Search for the cell housing the specified text and yield its [X, Y] center coordinate. 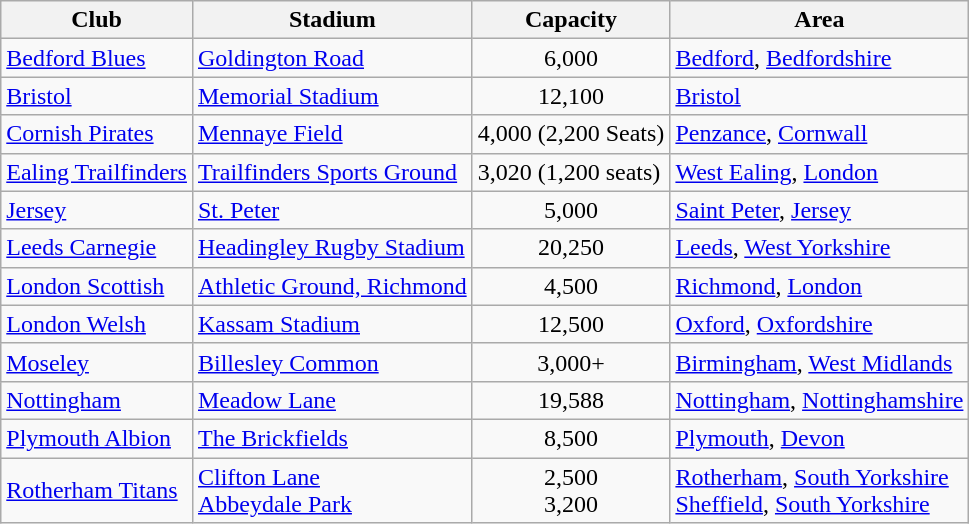
Bedford, Bedfordshire [820, 58]
4,000 (2,200 Seats) [571, 134]
12,100 [571, 96]
Nottingham [97, 400]
Jersey [97, 210]
Leeds, West Yorkshire [820, 248]
The Brickfields [332, 438]
Leeds Carnegie [97, 248]
Richmond, London [820, 286]
Saint Peter, Jersey [820, 210]
Mennaye Field [332, 134]
19,588 [571, 400]
3,000+ [571, 362]
Plymouth, Devon [820, 438]
Moseley [97, 362]
Memorial Stadium [332, 96]
Headingley Rugby Stadium [332, 248]
12,500 [571, 324]
Billesley Common [332, 362]
Trailfinders Sports Ground [332, 172]
Club [97, 20]
Goldington Road [332, 58]
Bedford Blues [97, 58]
Birmingham, West Midlands [820, 362]
Penzance, Cornwall [820, 134]
6,000 [571, 58]
Ealing Trailfinders [97, 172]
Stadium [332, 20]
Clifton LaneAbbeydale Park [332, 490]
Plymouth Albion [97, 438]
20,250 [571, 248]
Cornish Pirates [97, 134]
Athletic Ground, Richmond [332, 286]
Meadow Lane [332, 400]
St. Peter [332, 210]
Kassam Stadium [332, 324]
Rotherham, South YorkshireSheffield, South Yorkshire [820, 490]
Rotherham Titans [97, 490]
Capacity [571, 20]
Nottingham, Nottinghamshire [820, 400]
Oxford, Oxfordshire [820, 324]
4,500 [571, 286]
West Ealing, London [820, 172]
3,020 (1,200 seats) [571, 172]
8,500 [571, 438]
London Welsh [97, 324]
5,000 [571, 210]
2,5003,200 [571, 490]
London Scottish [97, 286]
Area [820, 20]
